Detect which cell encompasses the target text, then output its [X, Y] center coordinate. 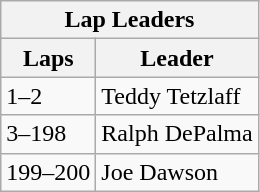
Joe Dawson [177, 172]
Laps [48, 58]
199–200 [48, 172]
3–198 [48, 134]
1–2 [48, 96]
Leader [177, 58]
Teddy Tetzlaff [177, 96]
Ralph DePalma [177, 134]
Lap Leaders [130, 20]
